For the text-containing cell, return its midpoint in (x, y) coordinate format. 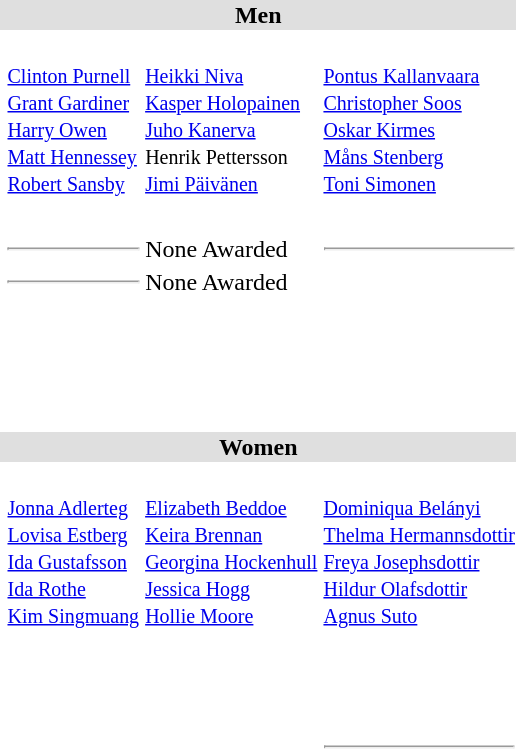
Clinton Purnell Grant Gardiner Harry Owen Matt Hennessey Robert Sansby (74, 116)
Jonna Adlerteg Lovisa Estberg Ida Gustafsson Ida Rothe Kim Singmuang (74, 548)
Men (258, 15)
Elizabeth Beddoe Keira Brennan Georgina Hockenhull Jessica Hogg Hollie Moore (232, 548)
Heikki Niva Kasper Holopainen Juho Kanerva Henrik Pettersson Jimi Päivänen (232, 116)
Women (258, 447)
